Return the [X, Y] coordinate for the center point of the cell that contains the specified text.  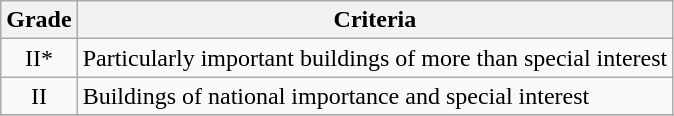
Grade [39, 20]
II [39, 96]
Buildings of national importance and special interest [375, 96]
Criteria [375, 20]
Particularly important buildings of more than special interest [375, 58]
II* [39, 58]
